Identify which cell holds the provided text, then report its (X, Y) central coordinate. 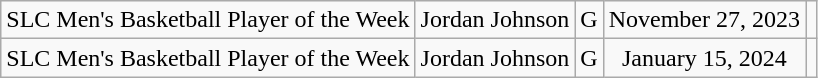
November 27, 2023 (704, 20)
January 15, 2024 (704, 58)
